Detect which cell encompasses the target text, then output its (x, y) center coordinate. 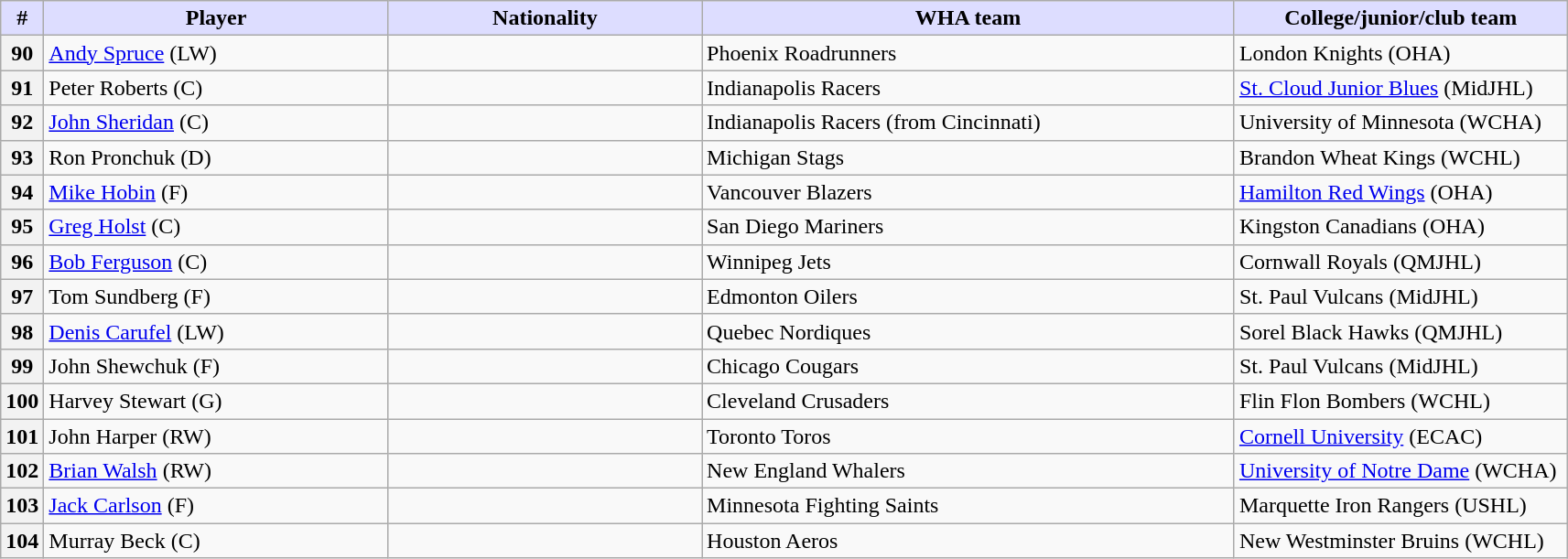
93 (22, 157)
Cornwall Royals (QMJHL) (1400, 262)
101 (22, 436)
Denis Carufel (LW) (216, 331)
Flin Flon Bombers (WCHL) (1400, 401)
Bob Ferguson (C) (216, 262)
92 (22, 123)
Cleveland Crusaders (968, 401)
Mike Hobin (F) (216, 192)
Nationality (545, 18)
Vancouver Blazers (968, 192)
Harvey Stewart (G) (216, 401)
100 (22, 401)
98 (22, 331)
Brian Walsh (RW) (216, 471)
97 (22, 296)
Chicago Cougars (968, 366)
London Knights (OHA) (1400, 53)
Jack Carlson (F) (216, 506)
New Westminster Bruins (WCHL) (1400, 541)
New England Whalers (968, 471)
Michigan Stags (968, 157)
104 (22, 541)
91 (22, 88)
Brandon Wheat Kings (WCHL) (1400, 157)
102 (22, 471)
Ron Pronchuk (D) (216, 157)
90 (22, 53)
96 (22, 262)
# (22, 18)
Phoenix Roadrunners (968, 53)
103 (22, 506)
Toronto Toros (968, 436)
Player (216, 18)
Houston Aeros (968, 541)
Marquette Iron Rangers (USHL) (1400, 506)
John Sheridan (C) (216, 123)
University of Notre Dame (WCHA) (1400, 471)
Andy Spruce (LW) (216, 53)
Winnipeg Jets (968, 262)
95 (22, 227)
Hamilton Red Wings (OHA) (1400, 192)
Murray Beck (C) (216, 541)
WHA team (968, 18)
Indianapolis Racers (from Cincinnati) (968, 123)
99 (22, 366)
San Diego Mariners (968, 227)
Kingston Canadians (OHA) (1400, 227)
Tom Sundberg (F) (216, 296)
Cornell University (ECAC) (1400, 436)
Greg Holst (C) (216, 227)
St. Cloud Junior Blues (MidJHL) (1400, 88)
College/junior/club team (1400, 18)
University of Minnesota (WCHA) (1400, 123)
Quebec Nordiques (968, 331)
94 (22, 192)
Indianapolis Racers (968, 88)
Peter Roberts (C) (216, 88)
Edmonton Oilers (968, 296)
Minnesota Fighting Saints (968, 506)
John Shewchuk (F) (216, 366)
Sorel Black Hawks (QMJHL) (1400, 331)
John Harper (RW) (216, 436)
